Identify which cell holds the provided text, then report its [X, Y] central coordinate. 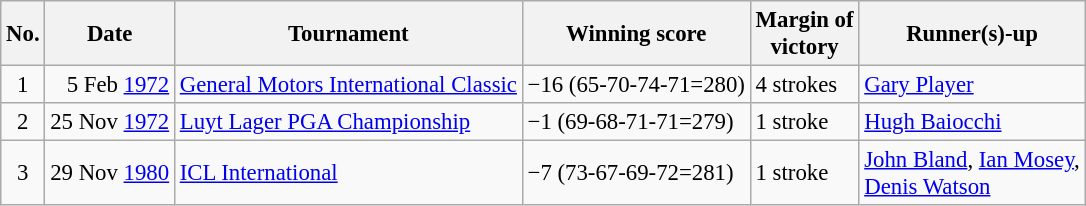
3 [23, 174]
4 strokes [804, 85]
1 [23, 85]
25 Nov 1972 [110, 122]
−1 (69-68-71-71=279) [636, 122]
2 [23, 122]
Tournament [348, 34]
General Motors International Classic [348, 85]
ICL International [348, 174]
No. [23, 34]
Runner(s)-up [972, 34]
29 Nov 1980 [110, 174]
Margin ofvictory [804, 34]
Date [110, 34]
Luyt Lager PGA Championship [348, 122]
−7 (73-67-69-72=281) [636, 174]
−16 (65-70-74-71=280) [636, 85]
John Bland, Ian Mosey, Denis Watson [972, 174]
Gary Player [972, 85]
Hugh Baiocchi [972, 122]
5 Feb 1972 [110, 85]
Winning score [636, 34]
